Scan for the cell matching the given text and deliver its (X, Y) coordinate at center. 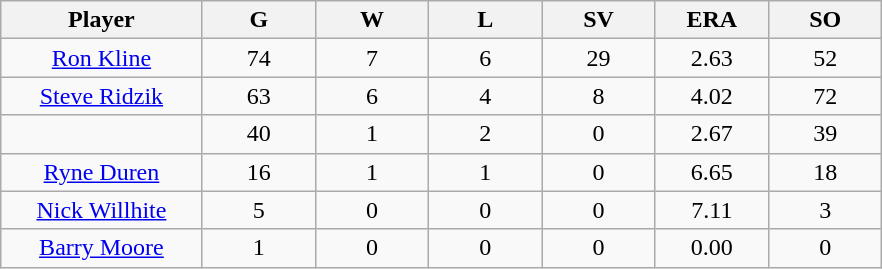
3 (824, 210)
Player (102, 20)
G (258, 20)
18 (824, 172)
7 (372, 58)
Barry Moore (102, 248)
63 (258, 96)
Ryne Duren (102, 172)
SV (598, 20)
74 (258, 58)
40 (258, 134)
SO (824, 20)
W (372, 20)
ERA (712, 20)
72 (824, 96)
4.02 (712, 96)
Ron Kline (102, 58)
6.65 (712, 172)
29 (598, 58)
2 (486, 134)
5 (258, 210)
2.63 (712, 58)
16 (258, 172)
Steve Ridzik (102, 96)
7.11 (712, 210)
0.00 (712, 248)
52 (824, 58)
Nick Willhite (102, 210)
L (486, 20)
4 (486, 96)
8 (598, 96)
39 (824, 134)
2.67 (712, 134)
